Scan for the cell matching the given text and deliver its (X, Y) coordinate at center. 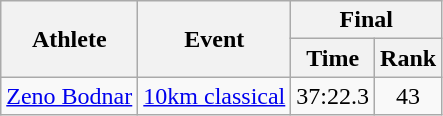
Rank (408, 58)
10km classical (214, 96)
Time (333, 58)
Final (366, 20)
Zeno Bodnar (70, 96)
Athlete (70, 39)
43 (408, 96)
37:22.3 (333, 96)
Event (214, 39)
